Find where the given text appears and provide that cell's center as (x, y) coordinate. 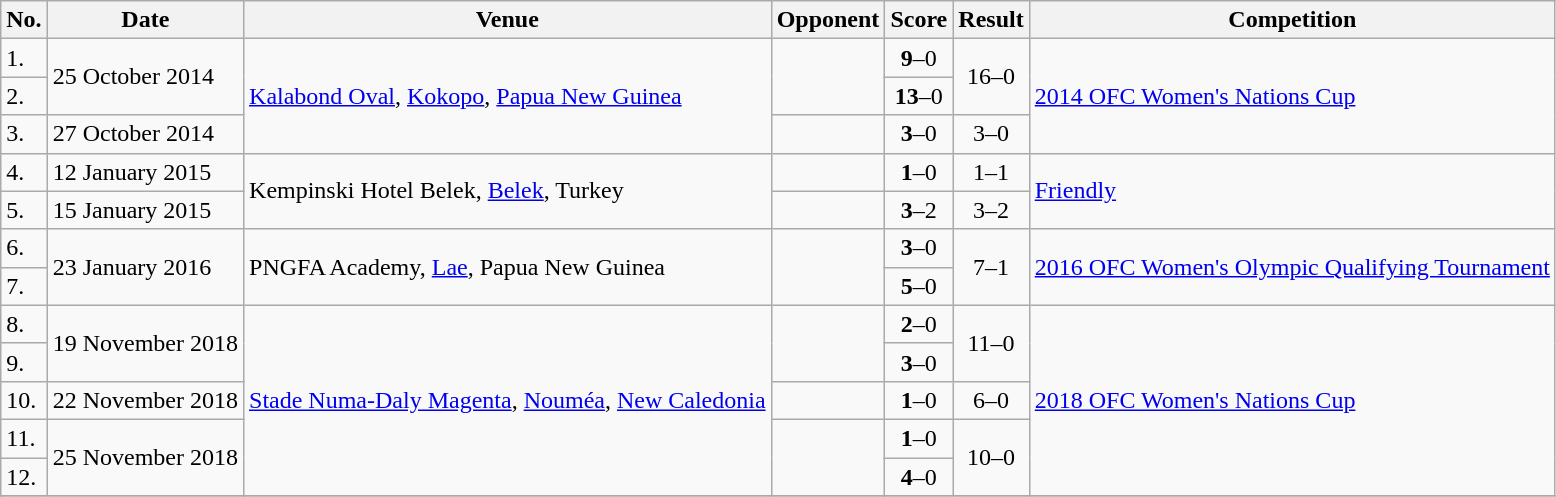
Result (991, 20)
Opponent (828, 20)
Kempinski Hotel Belek, Belek, Turkey (508, 191)
No. (24, 20)
10. (24, 400)
13–0 (919, 96)
23 January 2016 (145, 267)
12. (24, 477)
Venue (508, 20)
16–0 (991, 77)
9. (24, 362)
Kalabond Oval, Kokopo, Papua New Guinea (508, 96)
Stade Numa-Daly Magenta, Nouméa, New Caledonia (508, 400)
19 November 2018 (145, 343)
2016 OFC Women's Olympic Qualifying Tournament (1292, 267)
22 November 2018 (145, 400)
4–0 (919, 477)
11. (24, 438)
Date (145, 20)
6. (24, 248)
7–1 (991, 267)
11–0 (991, 343)
PNGFA Academy, Lae, Papua New Guinea (508, 267)
2014 OFC Women's Nations Cup (1292, 96)
1. (24, 58)
9–0 (919, 58)
5. (24, 210)
Friendly (1292, 191)
Competition (1292, 20)
3. (24, 134)
2–0 (919, 324)
15 January 2015 (145, 210)
8. (24, 324)
7. (24, 286)
2. (24, 96)
5–0 (919, 286)
1–1 (991, 172)
6–0 (991, 400)
2018 OFC Women's Nations Cup (1292, 400)
4. (24, 172)
10–0 (991, 457)
12 January 2015 (145, 172)
25 November 2018 (145, 457)
25 October 2014 (145, 77)
Score (919, 20)
27 October 2014 (145, 134)
